Capture the cell that displays the provided text and extract its (X, Y) central coordinate. 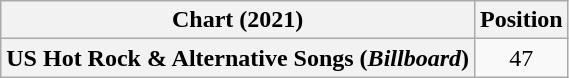
US Hot Rock & Alternative Songs (Billboard) (238, 58)
47 (521, 58)
Chart (2021) (238, 20)
Position (521, 20)
